Scan for the cell matching the given text and deliver its (x, y) coordinate at center. 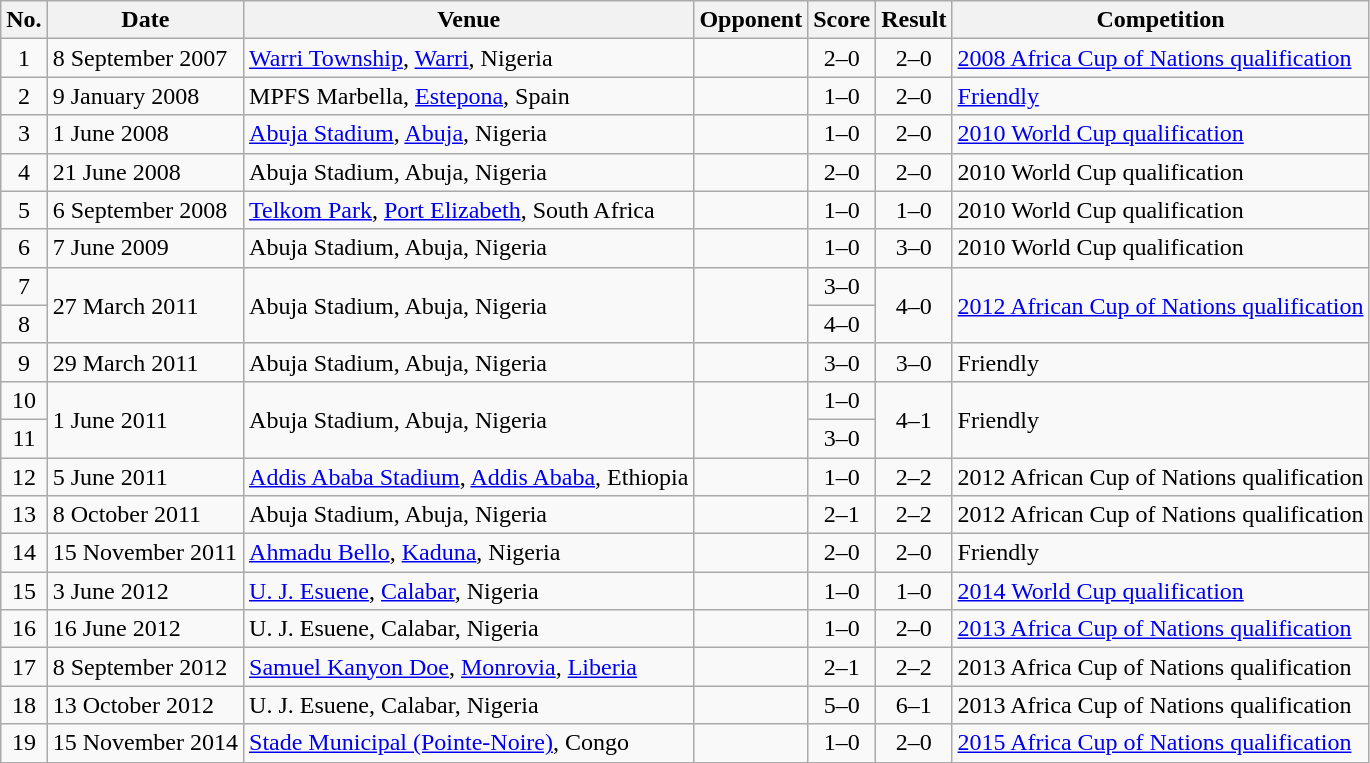
Result (914, 20)
1 June 2011 (145, 419)
8 (24, 324)
10 (24, 400)
9 January 2008 (145, 96)
6 (24, 248)
2015 Africa Cup of Nations qualification (1160, 743)
1 June 2008 (145, 134)
Venue (469, 20)
16 (24, 629)
13 (24, 515)
5–0 (842, 705)
16 June 2012 (145, 629)
Ahmadu Bello, Kaduna, Nigeria (469, 553)
15 (24, 591)
12 (24, 477)
7 June 2009 (145, 248)
21 June 2008 (145, 172)
17 (24, 667)
6 September 2008 (145, 210)
8 October 2011 (145, 515)
8 September 2012 (145, 667)
Samuel Kanyon Doe, Monrovia, Liberia (469, 667)
9 (24, 362)
7 (24, 286)
18 (24, 705)
Telkom Park, Port Elizabeth, South Africa (469, 210)
2014 World Cup qualification (1160, 591)
Competition (1160, 20)
Warri Township, Warri, Nigeria (469, 58)
MPFS Marbella, Estepona, Spain (469, 96)
6–1 (914, 705)
5 June 2011 (145, 477)
14 (24, 553)
8 September 2007 (145, 58)
4–1 (914, 419)
Stade Municipal (Pointe-Noire), Congo (469, 743)
Addis Ababa Stadium, Addis Ababa, Ethiopia (469, 477)
11 (24, 438)
29 March 2011 (145, 362)
13 October 2012 (145, 705)
2008 Africa Cup of Nations qualification (1160, 58)
4 (24, 172)
1 (24, 58)
19 (24, 743)
No. (24, 20)
Opponent (751, 20)
Score (842, 20)
15 November 2014 (145, 743)
27 March 2011 (145, 305)
15 November 2011 (145, 553)
Date (145, 20)
2 (24, 96)
3 (24, 134)
3 June 2012 (145, 591)
5 (24, 210)
